Extract the (x, y) coordinate from the center of the cell holding the provided text.  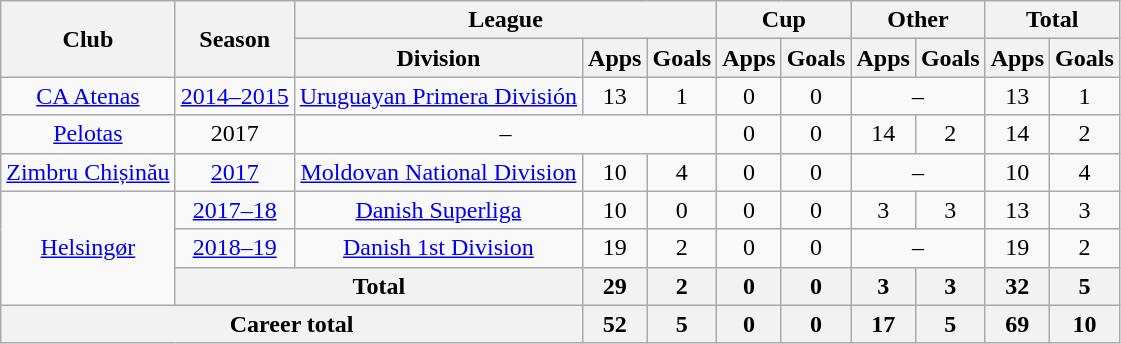
Helsingør (88, 248)
Club (88, 39)
Danish Superliga (438, 210)
17 (883, 324)
Danish 1st Division (438, 248)
Pelotas (88, 134)
52 (615, 324)
Moldovan National Division (438, 172)
2018–19 (234, 248)
Cup (784, 20)
Season (234, 39)
Zimbru Chișinău (88, 172)
2014–2015 (234, 96)
69 (1017, 324)
Career total (292, 324)
Uruguayan Primera División (438, 96)
CA Atenas (88, 96)
2017–18 (234, 210)
Other (918, 20)
League (506, 20)
29 (615, 286)
32 (1017, 286)
Division (438, 58)
